Return the (X, Y) coordinate for the center point of the cell that contains the specified text.  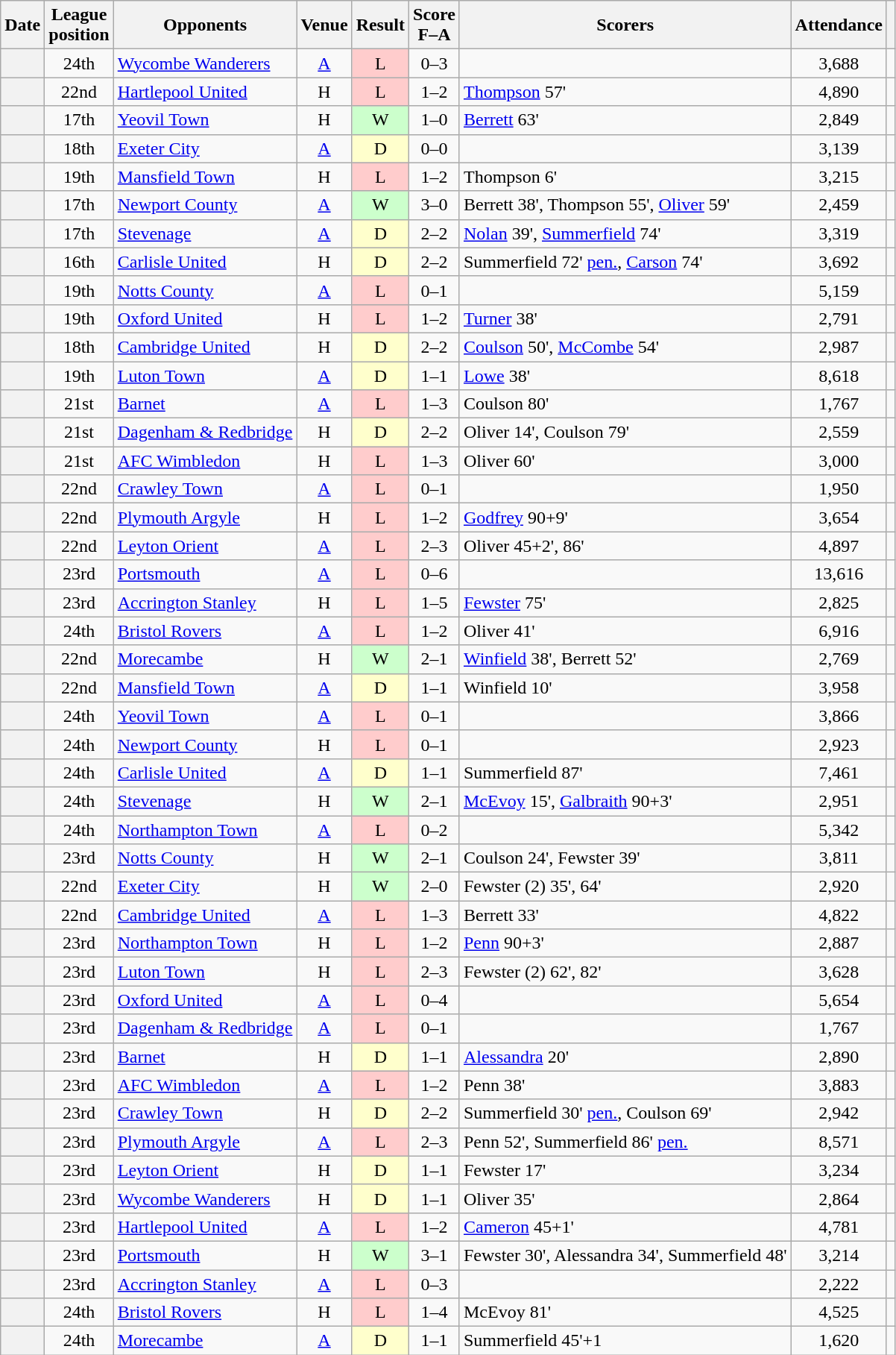
3,214 (839, 1255)
3,866 (839, 716)
2,825 (839, 603)
4,781 (839, 1227)
Oliver 60' (625, 461)
Fewster 17' (625, 1170)
Thompson 57' (625, 92)
3,215 (839, 177)
4,897 (839, 546)
Berrett 33' (625, 915)
16th (79, 262)
0–2 (435, 830)
Summerfield 45'+1 (625, 1341)
Thompson 6' (625, 177)
4,822 (839, 915)
1,950 (839, 489)
Leagueposition (79, 25)
Winfield 10' (625, 688)
0–4 (435, 1000)
8,571 (839, 1142)
Oliver 41' (625, 631)
1–4 (435, 1312)
3,654 (839, 518)
1,620 (839, 1341)
Godfrey 90+9' (625, 518)
4,525 (839, 1312)
Penn 52', Summerfield 86' pen. (625, 1142)
2,887 (839, 943)
Nolan 39', Summerfield 74' (625, 233)
2,951 (839, 801)
3,692 (839, 262)
2,769 (839, 659)
3,883 (839, 1085)
5,654 (839, 1000)
Fewster (2) 35', 64' (625, 887)
2,849 (839, 120)
Result (380, 25)
Coulson 80' (625, 404)
Fewster 75' (625, 603)
3,000 (839, 461)
2,987 (839, 347)
2,222 (839, 1283)
2,920 (839, 887)
2–0 (435, 887)
7,461 (839, 773)
Attendance (839, 25)
1–5 (435, 603)
0–0 (435, 148)
McEvoy 15', Galbraith 90+3' (625, 801)
Summerfield 87' (625, 773)
Summerfield 72' pen., Carson 74' (625, 262)
Oliver 45+2', 86' (625, 546)
3–0 (435, 205)
1–0 (435, 120)
Berrett 63' (625, 120)
Coulson 50', McCombe 54' (625, 347)
Berrett 38', Thompson 55', Oliver 59' (625, 205)
3,139 (839, 148)
Date (22, 25)
2,942 (839, 1113)
Turner 38' (625, 318)
Fewster (2) 62', 82' (625, 972)
Summerfield 30' pen., Coulson 69' (625, 1113)
6,916 (839, 631)
3–1 (435, 1255)
5,342 (839, 830)
Fewster 30', Alessandra 34', Summerfield 48' (625, 1255)
3,319 (839, 233)
3,234 (839, 1170)
0–6 (435, 574)
Opponents (205, 25)
Oliver 35' (625, 1198)
3,688 (839, 63)
Penn 90+3' (625, 943)
13,616 (839, 574)
Winfield 38', Berrett 52' (625, 659)
Cameron 45+1' (625, 1227)
4,890 (839, 92)
Coulson 24', Fewster 39' (625, 858)
Oliver 14', Coulson 79' (625, 433)
3,628 (839, 972)
8,618 (839, 375)
Penn 38' (625, 1085)
3,811 (839, 858)
Alessandra 20' (625, 1057)
2,559 (839, 433)
2,890 (839, 1057)
3,958 (839, 688)
2,459 (839, 205)
5,159 (839, 290)
2,864 (839, 1198)
Scorers (625, 25)
Venue (324, 25)
McEvoy 81' (625, 1312)
2,923 (839, 744)
Lowe 38' (625, 375)
ScoreF–A (435, 25)
2,791 (839, 318)
